Search for the cell housing the specified text and yield its (x, y) center coordinate. 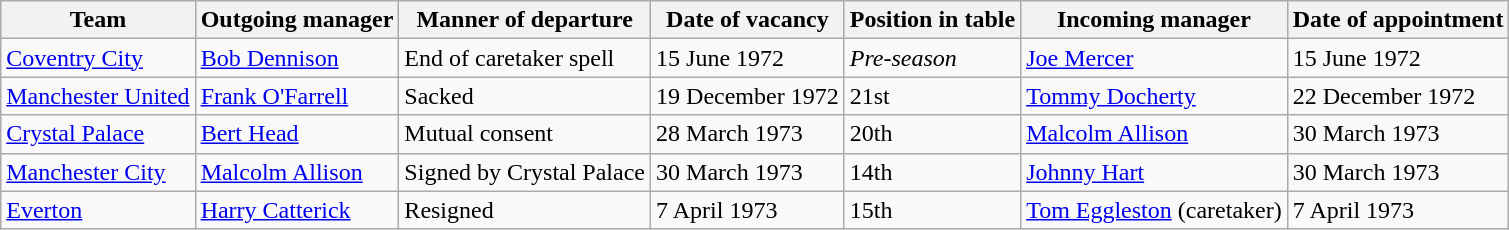
Sacked (525, 96)
Bob Dennison (297, 58)
Tom Eggleston (caretaker) (1154, 210)
20th (932, 134)
Date of vacancy (748, 20)
Everton (98, 210)
Team (98, 20)
Outgoing manager (297, 20)
Resigned (525, 210)
Pre-season (932, 58)
Position in table (932, 20)
21st (932, 96)
Manner of departure (525, 20)
19 December 1972 (748, 96)
Date of appointment (1398, 20)
14th (932, 172)
End of caretaker spell (525, 58)
Johnny Hart (1154, 172)
Manchester United (98, 96)
Mutual consent (525, 134)
Bert Head (297, 134)
Signed by Crystal Palace (525, 172)
15th (932, 210)
22 December 1972 (1398, 96)
Manchester City (98, 172)
Frank O'Farrell (297, 96)
Coventry City (98, 58)
28 March 1973 (748, 134)
Tommy Docherty (1154, 96)
Incoming manager (1154, 20)
Joe Mercer (1154, 58)
Crystal Palace (98, 134)
Harry Catterick (297, 210)
